Capture the cell that displays the provided text and extract its (x, y) central coordinate. 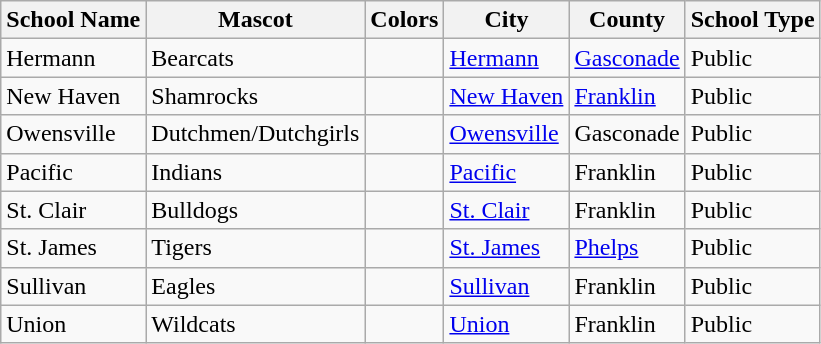
Dutchmen/Dutchgirls (256, 134)
County (627, 20)
Bearcats (256, 58)
Shamrocks (256, 96)
Eagles (256, 286)
School Name (74, 20)
City (506, 20)
Bulldogs (256, 210)
Phelps (627, 248)
Wildcats (256, 324)
Colors (404, 20)
Indians (256, 172)
School Type (752, 20)
Mascot (256, 20)
Tigers (256, 248)
